From the cell containing the given text, extract its center point as [x, y] coordinate. 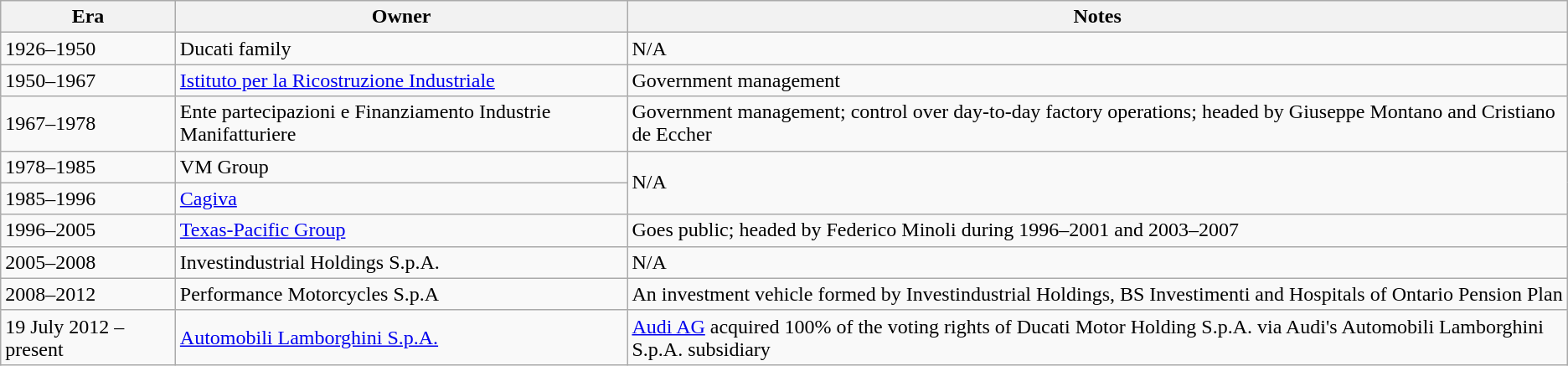
Ente partecipazioni e Finanziamento Industrie Manifatturiere [401, 124]
1978–1985 [89, 167]
Texas-Pacific Group [401, 230]
Investindustrial Holdings S.p.A. [401, 262]
Government management; control over day-to-day factory operations; headed by Giuseppe Montano and Cristiano de Eccher [1097, 124]
Era [89, 17]
Owner [401, 17]
1926–1950 [89, 49]
19 July 2012 – present [89, 337]
1985–1996 [89, 198]
An investment vehicle formed by Investindustrial Holdings, BS Investimenti and Hospitals of Ontario Pension Plan [1097, 294]
1967–1978 [89, 124]
1950–1967 [89, 80]
2005–2008 [89, 262]
2008–2012 [89, 294]
Government management [1097, 80]
Automobili Lamborghini S.p.A. [401, 337]
Istituto per la Ricostruzione Industriale [401, 80]
Performance Motorcycles S.p.A [401, 294]
Ducati family [401, 49]
VM Group [401, 167]
1996–2005 [89, 230]
Goes public; headed by Federico Minoli during 1996–2001 and 2003–2007 [1097, 230]
Audi AG acquired 100% of the voting rights of Ducati Motor Holding S.p.A. via Audi's Automobili Lamborghini S.p.A. subsidiary [1097, 337]
Notes [1097, 17]
Cagiva [401, 198]
